Determine the (x, y) coordinate at the center of the cell enclosing the given text.  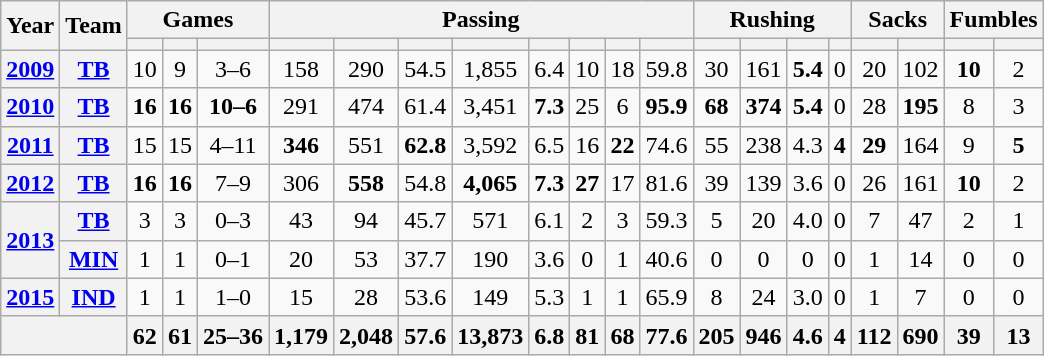
164 (920, 145)
571 (490, 221)
558 (366, 183)
Rushing (772, 20)
205 (716, 335)
29 (874, 145)
1–0 (232, 297)
946 (764, 335)
MIN (94, 259)
62.8 (426, 145)
1,179 (302, 335)
77.6 (666, 335)
Fumbles (994, 20)
65.9 (666, 297)
45.7 (426, 221)
2013 (30, 240)
2012 (30, 183)
2015 (30, 297)
26 (874, 183)
54.8 (426, 183)
195 (920, 107)
74.6 (666, 145)
13,873 (490, 335)
81 (588, 335)
3,592 (490, 145)
47 (920, 221)
112 (874, 335)
0–1 (232, 259)
306 (302, 183)
61 (180, 335)
291 (302, 107)
4.0 (808, 221)
4.3 (808, 145)
IND (94, 297)
24 (764, 297)
40.6 (666, 259)
7–9 (232, 183)
290 (366, 69)
27 (588, 183)
10–6 (232, 107)
238 (764, 145)
Games (198, 20)
551 (366, 145)
6 (622, 107)
22 (622, 145)
6.4 (550, 69)
2,048 (366, 335)
374 (764, 107)
4,065 (490, 183)
61.4 (426, 107)
14 (920, 259)
Sacks (898, 20)
62 (144, 335)
139 (764, 183)
25–36 (232, 335)
2009 (30, 69)
474 (366, 107)
37.7 (426, 259)
4–11 (232, 145)
4.6 (808, 335)
102 (920, 69)
57.6 (426, 335)
18 (622, 69)
0–3 (232, 221)
17 (622, 183)
3–6 (232, 69)
94 (366, 221)
5.3 (550, 297)
59.8 (666, 69)
190 (490, 259)
25 (588, 107)
3,451 (490, 107)
53.6 (426, 297)
Year (30, 26)
30 (716, 69)
346 (302, 145)
43 (302, 221)
95.9 (666, 107)
2011 (30, 145)
1,855 (490, 69)
6.5 (550, 145)
55 (716, 145)
Team (94, 26)
54.5 (426, 69)
81.6 (666, 183)
53 (366, 259)
59.3 (666, 221)
2010 (30, 107)
158 (302, 69)
13 (1019, 335)
149 (490, 297)
6.1 (550, 221)
3.0 (808, 297)
690 (920, 335)
Passing (481, 20)
6.8 (550, 335)
